For the text-containing cell, return its midpoint in [x, y] coordinate format. 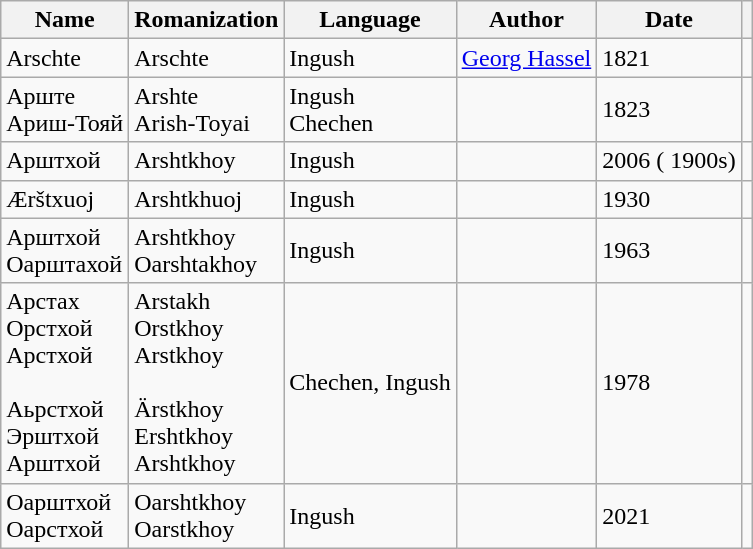
1978 [669, 383]
2021 [669, 516]
2006 ( 1900s) [669, 161]
Date [669, 20]
АрштеАриш-Тояй [65, 110]
ArshteArish-Toyai [206, 110]
Арштхой [65, 161]
1963 [669, 250]
Arshtkhoy [206, 161]
Language [370, 20]
Author [526, 20]
Chechen, Ingush [370, 383]
Georg Hassel [526, 58]
Arshtkhuoj [206, 199]
ОарштхойОарстхой [65, 516]
ArshtkhoyOarshtakhoy [206, 250]
1930 [669, 199]
АрстахОрстхойАрстхойАьрстхойЭрштхойАрштхой [65, 383]
OarshtkhoyOarstkhoy [206, 516]
ArstakhOrstkhoyArstkhoyÄrstkhoyErshtkhoyArshtkhoy [206, 383]
Romanization [206, 20]
IngushChechen [370, 110]
АрштхойОарштахой [65, 250]
1821 [669, 58]
Ærštxuoj [65, 199]
1823 [669, 110]
Name [65, 20]
